Return the [X, Y] coordinate for the center point of the cell that contains the specified text.  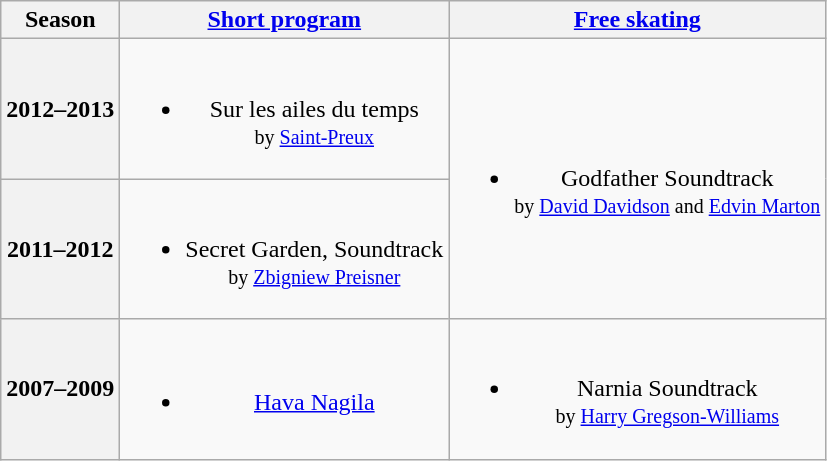
Godfather Soundtrack by David Davidson and Edvin Marton [638, 179]
2012–2013 [60, 109]
2011–2012 [60, 249]
Free skating [638, 20]
Sur les ailes du temps by Saint-Preux [284, 109]
Narnia Soundtrack by Harry Gregson-Williams [638, 389]
Season [60, 20]
Short program [284, 20]
Hava Nagila [284, 389]
Secret Garden, Soundtrack by Zbigniew Preisner [284, 249]
2007–2009 [60, 389]
